Return the (X, Y) coordinate for the center point of the cell that contains the specified text.  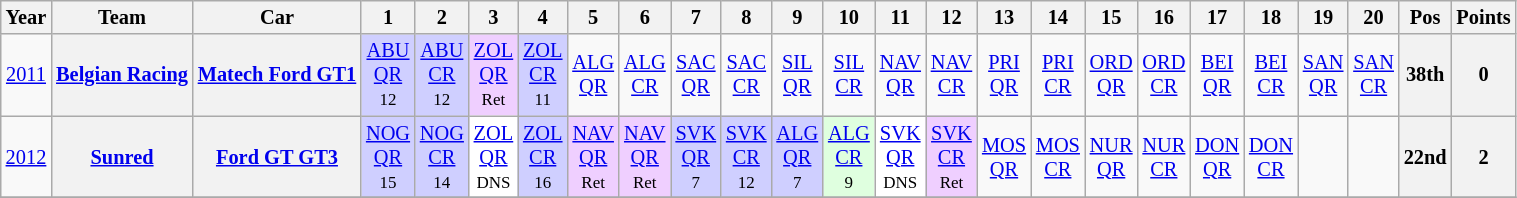
20 (1373, 17)
SACCR (746, 75)
17 (1217, 17)
Matech Ford GT1 (277, 75)
Car (277, 17)
SVKCR12 (746, 157)
38th (1426, 75)
15 (1112, 17)
NAVQR (900, 75)
NURCR (1164, 157)
14 (1058, 17)
9 (797, 17)
ZOLQRDNS (494, 157)
NURQR (1112, 157)
SILCR (849, 75)
Belgian Racing (122, 75)
Team (122, 17)
ALGCR (645, 75)
SACQR (696, 75)
11 (900, 17)
Year (26, 17)
SANCR (1373, 75)
Sunred (122, 157)
19 (1323, 17)
BEIQR (1217, 75)
22nd (1426, 157)
Pos (1426, 17)
7 (696, 17)
MOSCR (1058, 157)
6 (645, 17)
SANQR (1323, 75)
BEICR (1271, 75)
ORDCR (1164, 75)
ALGCR9 (849, 157)
ZOLQRRet (494, 75)
2011 (26, 75)
18 (1271, 17)
Ford GT GT3 (277, 157)
DONCR (1271, 157)
NOGQR15 (388, 157)
ALGQR7 (797, 157)
ZOLCR16 (542, 157)
5 (593, 17)
ABUQR12 (388, 75)
13 (1004, 17)
ALGQR (593, 75)
SVKQR7 (696, 157)
PRICR (1058, 75)
1 (388, 17)
SVKQRDNS (900, 157)
ABUCR12 (442, 75)
16 (1164, 17)
Points (1484, 17)
4 (542, 17)
NOGCR14 (442, 157)
SVKCRRet (952, 157)
NAVCR (952, 75)
8 (746, 17)
10 (849, 17)
ORDQR (1112, 75)
PRIQR (1004, 75)
MOSQR (1004, 157)
ZOLCR11 (542, 75)
12 (952, 17)
0 (1484, 75)
DONQR (1217, 157)
2012 (26, 157)
3 (494, 17)
SILQR (797, 75)
